Return the (X, Y) coordinate for the center point of the cell that contains the specified text.  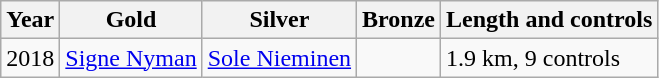
1.9 km, 9 controls (550, 58)
Year (30, 20)
Sole Nieminen (279, 58)
Silver (279, 20)
Bronze (399, 20)
Signe Nyman (131, 58)
Length and controls (550, 20)
2018 (30, 58)
Gold (131, 20)
